Provide the [X, Y] coordinate of the cell's center where the given text is located.  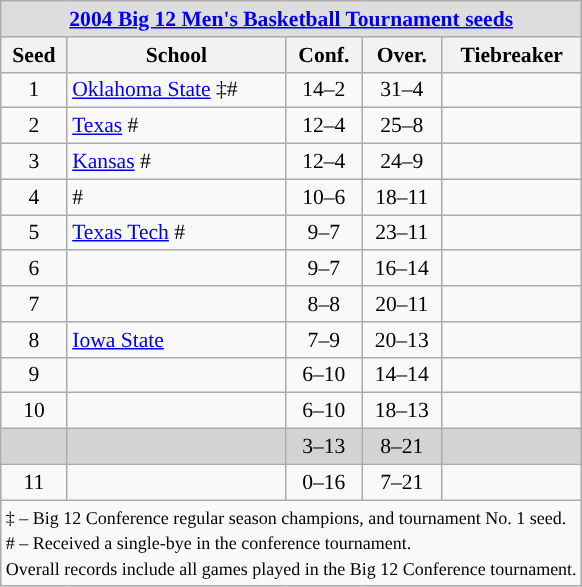
1 [34, 90]
8–8 [324, 304]
16–14 [402, 269]
31–4 [402, 90]
4 [34, 197]
20–13 [402, 340]
Texas # [176, 126]
3–13 [324, 447]
18–13 [402, 411]
10 [34, 411]
Tiebreaker [512, 55]
9 [34, 375]
0–16 [324, 482]
7–9 [324, 340]
# [176, 197]
8–21 [402, 447]
3 [34, 162]
Iowa State [176, 340]
Kansas # [176, 162]
14–14 [402, 375]
Seed [34, 55]
11 [34, 482]
School [176, 55]
20–11 [402, 304]
14–2 [324, 90]
7–21 [402, 482]
2004 Big 12 Men's Basketball Tournament seeds [292, 19]
5 [34, 233]
25–8 [402, 126]
10–6 [324, 197]
Conf. [324, 55]
23–11 [402, 233]
18–11 [402, 197]
7 [34, 304]
2 [34, 126]
6 [34, 269]
8 [34, 340]
24–9 [402, 162]
Texas Tech # [176, 233]
Over. [402, 55]
Oklahoma State ‡# [176, 90]
